Scan for the cell matching the given text and deliver its [x, y] coordinate at center. 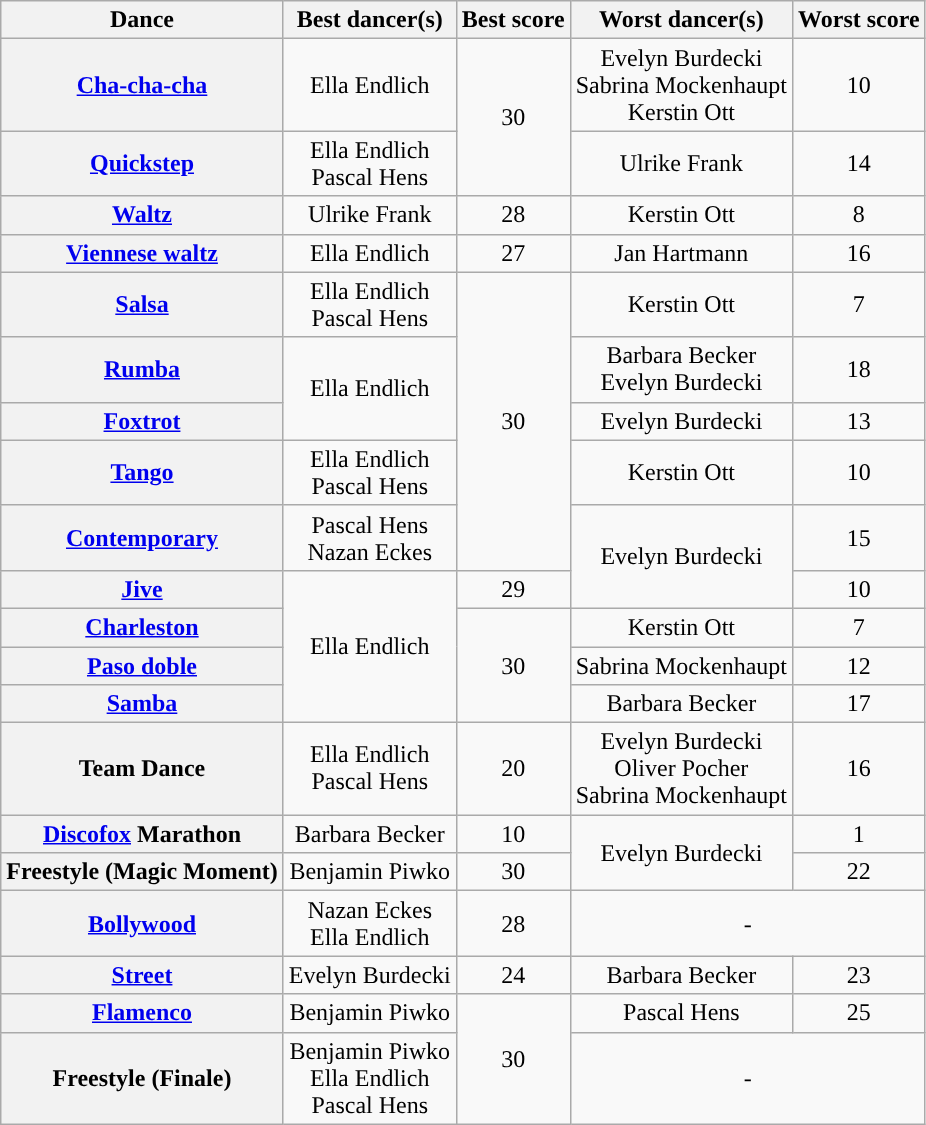
Freestyle (Magic Moment) [142, 872]
23 [860, 975]
25 [860, 1013]
Evelyn BurdeckiSabrina MockenhauptKerstin Ott [681, 85]
Pascal HensNazan Eckes [370, 538]
22 [860, 872]
Viennese waltz [142, 253]
Foxtrot [142, 421]
Paso doble [142, 665]
1 [860, 834]
Nazan EckesElla Endlich [370, 924]
29 [513, 589]
Jive [142, 589]
Jan Hartmann [681, 253]
12 [860, 665]
Sabrina Mockenhaupt [681, 665]
Discofox Marathon [142, 834]
Charleston [142, 627]
Salsa [142, 304]
Flamenco [142, 1013]
Best score [513, 20]
Freestyle (Finale) [142, 1078]
Barbara BeckerEvelyn Burdecki [681, 370]
13 [860, 421]
18 [860, 370]
Contemporary [142, 538]
Benjamin PiwkoElla EndlichPascal Hens [370, 1078]
Team Dance [142, 769]
27 [513, 253]
14 [860, 164]
Dance [142, 20]
Samba [142, 704]
Worst dancer(s) [681, 20]
Best dancer(s) [370, 20]
8 [860, 215]
Bollywood [142, 924]
24 [513, 975]
Pascal Hens [681, 1013]
Street [142, 975]
Rumba [142, 370]
Worst score [860, 20]
17 [860, 704]
15 [860, 538]
20 [513, 769]
Tango [142, 472]
Cha-cha-cha [142, 85]
Quickstep [142, 164]
Evelyn BurdeckiOliver PocherSabrina Mockenhaupt [681, 769]
Waltz [142, 215]
